Scan for the cell matching the given text and deliver its [x, y] coordinate at center. 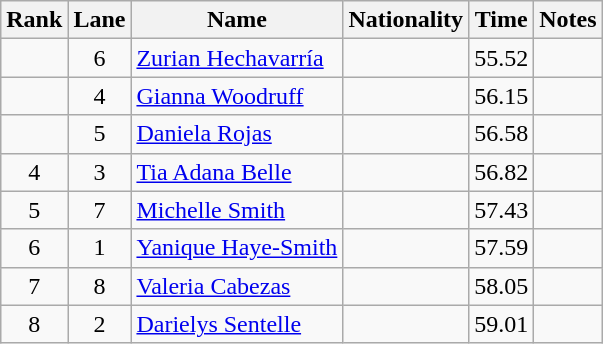
56.15 [502, 96]
Daniela Rojas [237, 134]
59.01 [502, 324]
Yanique Haye-Smith [237, 248]
2 [100, 324]
Valeria Cabezas [237, 286]
57.43 [502, 210]
Time [502, 20]
Rank [34, 20]
58.05 [502, 286]
1 [100, 248]
Darielys Sentelle [237, 324]
Michelle Smith [237, 210]
Notes [568, 20]
Lane [100, 20]
3 [100, 172]
Nationality [406, 20]
Tia Adana Belle [237, 172]
Name [237, 20]
Zurian Hechavarría [237, 58]
57.59 [502, 248]
Gianna Woodruff [237, 96]
56.82 [502, 172]
56.58 [502, 134]
55.52 [502, 58]
